Detect which cell encompasses the target text, then output its [x, y] center coordinate. 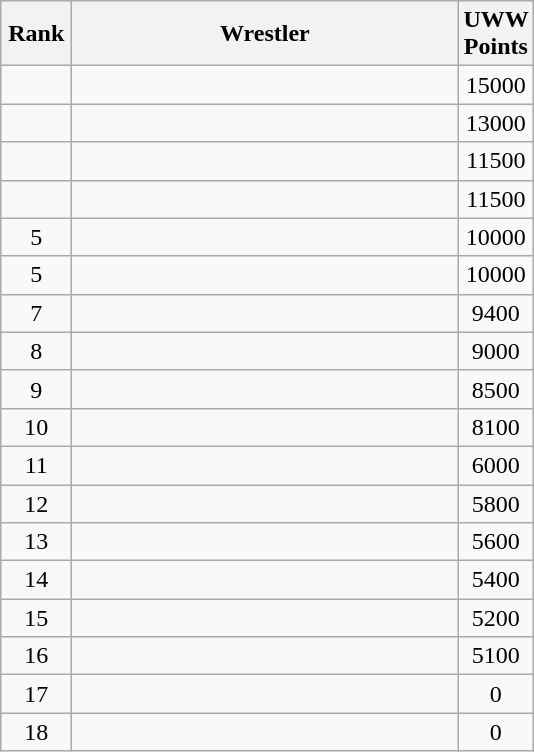
13 [36, 542]
8500 [496, 389]
Rank [36, 34]
5400 [496, 580]
8 [36, 351]
5800 [496, 503]
9000 [496, 351]
15000 [496, 85]
5100 [496, 656]
18 [36, 732]
8100 [496, 427]
9400 [496, 313]
10 [36, 427]
13000 [496, 123]
5600 [496, 542]
7 [36, 313]
11 [36, 465]
16 [36, 656]
UWW Points [496, 34]
Wrestler [265, 34]
15 [36, 618]
6000 [496, 465]
5200 [496, 618]
9 [36, 389]
14 [36, 580]
17 [36, 694]
12 [36, 503]
